Return [X, Y] of the center of cell containing provided text 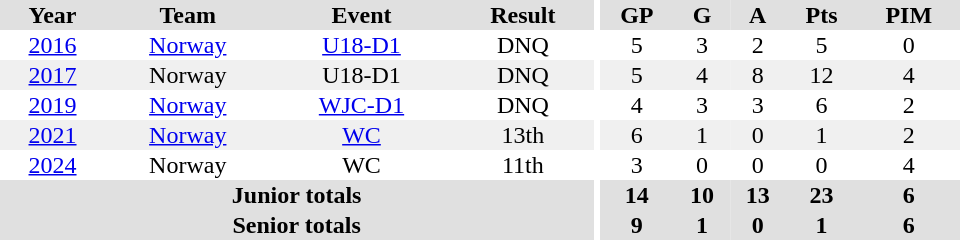
Junior totals [296, 195]
10 [702, 195]
WJC-D1 [362, 105]
11th [522, 165]
2021 [52, 135]
14 [636, 195]
13 [758, 195]
Senior totals [296, 225]
2017 [52, 75]
Result [522, 15]
8 [758, 75]
13th [522, 135]
Event [362, 15]
GP [636, 15]
A [758, 15]
G [702, 15]
2016 [52, 45]
2019 [52, 105]
Year [52, 15]
23 [822, 195]
12 [822, 75]
PIM [909, 15]
9 [636, 225]
Team [188, 15]
Pts [822, 15]
2024 [52, 165]
